Locate the cell with the specified text and output its (X, Y) center coordinate. 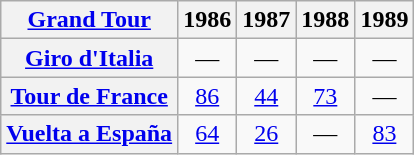
1986 (208, 20)
64 (208, 134)
1988 (326, 20)
73 (326, 96)
1989 (384, 20)
44 (266, 96)
26 (266, 134)
Giro d'Italia (90, 58)
83 (384, 134)
Vuelta a España (90, 134)
1987 (266, 20)
Tour de France (90, 96)
Grand Tour (90, 20)
86 (208, 96)
